Find where the given text appears and provide that cell's center as (x, y) coordinate. 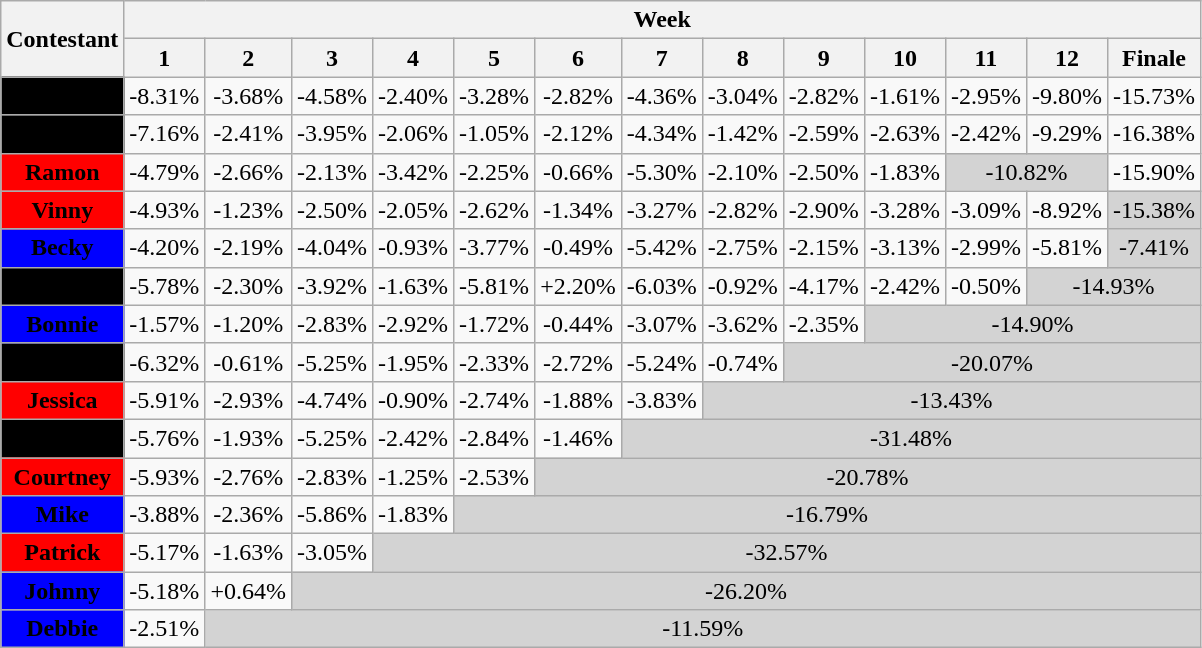
-2.75% (742, 248)
-3.27% (662, 210)
-2.12% (578, 134)
8 (742, 58)
-2.40% (414, 96)
-8.31% (164, 96)
-9.29% (1066, 134)
Joe (62, 362)
-2.93% (248, 400)
-32.57% (787, 553)
-1.20% (248, 324)
-2.92% (414, 324)
-2.72% (578, 362)
-1.88% (578, 400)
-3.05% (332, 553)
Antone (62, 134)
-20.07% (992, 362)
-2.63% (904, 134)
Johnny (62, 591)
-15.90% (1154, 172)
-2.41% (248, 134)
Bonnie (62, 324)
-2.62% (494, 210)
-8.92% (1066, 210)
-1.34% (578, 210)
-16.38% (1154, 134)
Jennifer (62, 438)
Contestant (62, 39)
-2.15% (824, 248)
-0.90% (414, 400)
-3.62% (742, 324)
+0.64% (248, 591)
-2.35% (824, 324)
Week (662, 20)
-4.34% (662, 134)
-2.84% (494, 438)
-5.86% (332, 515)
-1.61% (904, 96)
-3.77% (494, 248)
-10.82% (1026, 172)
-3.95% (332, 134)
-1.25% (414, 477)
Finale (1154, 58)
-6.32% (164, 362)
1 (164, 58)
-0.44% (578, 324)
-0.74% (742, 362)
-11.59% (703, 629)
-2.19% (248, 248)
Becky (62, 248)
-5.76% (164, 438)
-0.61% (248, 362)
-1.95% (414, 362)
-31.48% (910, 438)
-1.05% (494, 134)
Debbie (62, 629)
-26.20% (746, 591)
-2.25% (494, 172)
6 (578, 58)
-2.33% (494, 362)
-5.30% (662, 172)
-20.78% (868, 477)
-2.13% (332, 172)
-3.42% (414, 172)
-2.05% (414, 210)
-1.42% (742, 134)
-13.43% (951, 400)
-0.50% (986, 286)
-2.74% (494, 400)
-0.66% (578, 172)
-9.80% (1066, 96)
7 (662, 58)
-1.93% (248, 438)
-2.51% (164, 629)
-4.20% (164, 248)
-4.17% (824, 286)
-2.99% (986, 248)
-1.72% (494, 324)
-2.30% (248, 286)
Ramon (62, 172)
Mike (62, 515)
+2.20% (578, 286)
-2.36% (248, 515)
2 (248, 58)
Vinny (62, 210)
-3.88% (164, 515)
Sunny (62, 286)
-4.04% (332, 248)
-5.18% (164, 591)
Courtney (62, 477)
Jessica (62, 400)
-2.53% (494, 477)
-2.95% (986, 96)
-2.66% (248, 172)
-7.41% (1154, 248)
-3.04% (742, 96)
4 (414, 58)
-3.09% (986, 210)
-4.58% (332, 96)
3 (332, 58)
-5.93% (164, 477)
-2.59% (824, 134)
-14.90% (1032, 324)
-15.73% (1154, 96)
9 (824, 58)
-2.76% (248, 477)
-1.23% (248, 210)
-1.57% (164, 324)
-4.79% (164, 172)
John (62, 96)
-5.42% (662, 248)
-4.74% (332, 400)
-5.24% (662, 362)
-0.92% (742, 286)
-4.36% (662, 96)
-14.93% (1113, 286)
-5.17% (164, 553)
-16.79% (828, 515)
-6.03% (662, 286)
-3.13% (904, 248)
-1.46% (578, 438)
-2.90% (824, 210)
Patrick (62, 553)
-0.49% (578, 248)
-3.68% (248, 96)
-2.06% (414, 134)
-3.07% (662, 324)
-3.92% (332, 286)
-5.91% (164, 400)
-7.16% (164, 134)
10 (904, 58)
-2.10% (742, 172)
-0.93% (414, 248)
-3.83% (662, 400)
-4.93% (164, 210)
12 (1066, 58)
-15.38% (1154, 210)
-5.78% (164, 286)
5 (494, 58)
11 (986, 58)
